Determine the [X, Y] coordinate at the center of the cell enclosing the given text.  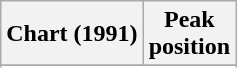
Chart (1991) [72, 34]
Peakposition [189, 34]
